For the text-containing cell, return its midpoint in [X, Y] coordinate format. 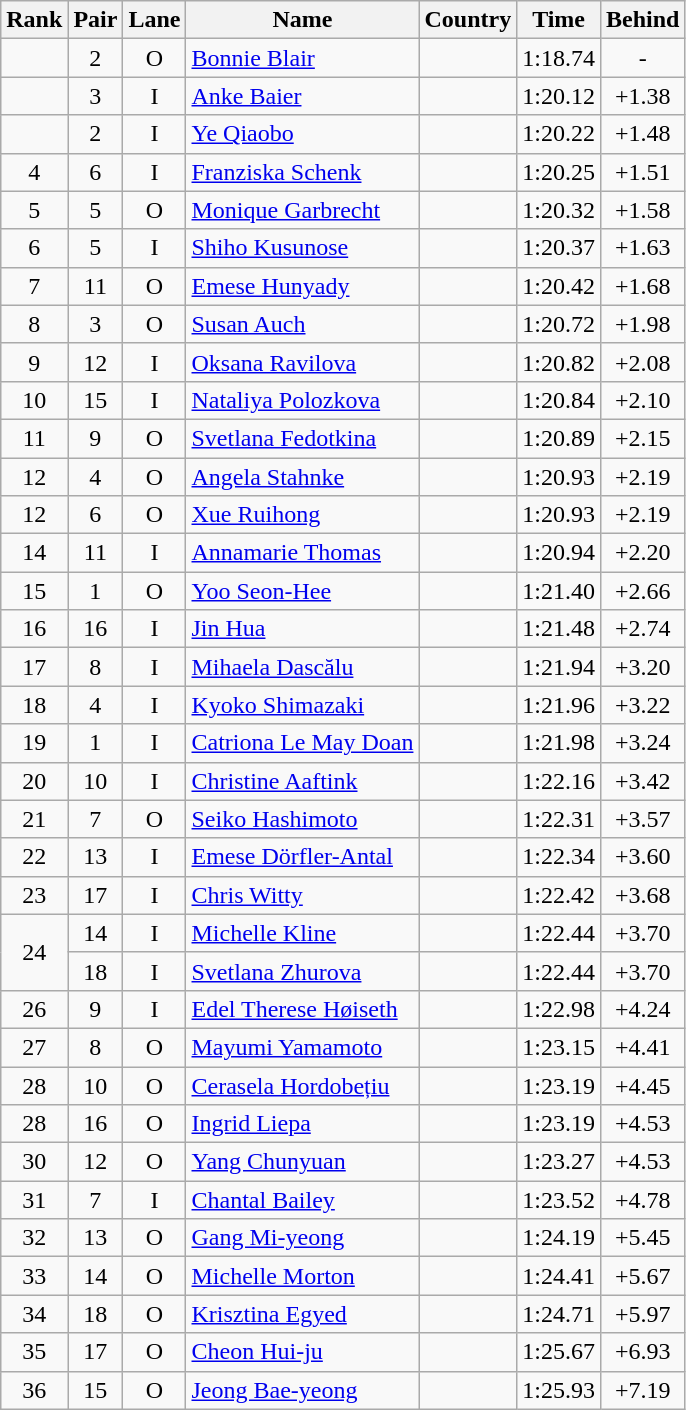
+3.68 [642, 895]
+1.68 [642, 286]
Xue Ruihong [302, 515]
+5.45 [642, 1238]
Mihaela Dascălu [302, 667]
Annamarie Thomas [302, 553]
+3.60 [642, 857]
Lane [154, 20]
Country [468, 20]
Krisztina Egyed [302, 1314]
32 [34, 1238]
+3.42 [642, 781]
Ingrid Liepa [302, 1124]
27 [34, 1047]
1:25.67 [559, 1352]
Emese Dörfler-Antal [302, 857]
1:21.96 [559, 705]
Pair [96, 20]
+3.22 [642, 705]
1:20.25 [559, 172]
1:21.40 [559, 591]
1:21.98 [559, 743]
Mayumi Yamamoto [302, 1047]
1:18.74 [559, 58]
1:25.93 [559, 1390]
Yoo Seon-Hee [302, 591]
1:20.42 [559, 286]
1:20.84 [559, 400]
33 [34, 1276]
Shiho Kusunose [302, 248]
1:22.31 [559, 819]
Ye Qiaobo [302, 134]
1:20.12 [559, 96]
1:24.19 [559, 1238]
1:20.22 [559, 134]
+1.51 [642, 172]
1:23.52 [559, 1200]
+6.93 [642, 1352]
+1.48 [642, 134]
+4.24 [642, 1009]
+1.98 [642, 324]
1:23.27 [559, 1162]
Michelle Morton [302, 1276]
1:22.98 [559, 1009]
Christine Aaftink [302, 781]
23 [34, 895]
21 [34, 819]
Behind [642, 20]
34 [34, 1314]
Kyoko Shimazaki [302, 705]
Michelle Kline [302, 933]
Bonnie Blair [302, 58]
+1.58 [642, 210]
+2.08 [642, 362]
1:20.89 [559, 438]
26 [34, 1009]
+4.78 [642, 1200]
+3.57 [642, 819]
Svetlana Zhurova [302, 971]
+7.19 [642, 1390]
1:21.48 [559, 629]
Chris Witty [302, 895]
1:22.16 [559, 781]
Oksana Ravilova [302, 362]
35 [34, 1352]
Edel Therese Høiseth [302, 1009]
1:21.94 [559, 667]
Anke Baier [302, 96]
24 [34, 952]
Yang Chunyuan [302, 1162]
1:20.32 [559, 210]
Cheon Hui-ju [302, 1352]
+1.63 [642, 248]
+3.20 [642, 667]
+4.45 [642, 1085]
1:20.37 [559, 248]
36 [34, 1390]
1:24.41 [559, 1276]
Jin Hua [302, 629]
Susan Auch [302, 324]
1:22.34 [559, 857]
Emese Hunyady [302, 286]
+4.41 [642, 1047]
+2.20 [642, 553]
Catriona Le May Doan [302, 743]
1:20.94 [559, 553]
+1.38 [642, 96]
+2.10 [642, 400]
Chantal Bailey [302, 1200]
1:20.72 [559, 324]
1:23.15 [559, 1047]
Monique Garbrecht [302, 210]
Name [302, 20]
Gang Mi-yeong [302, 1238]
Rank [34, 20]
+2.74 [642, 629]
Jeong Bae-yeong [302, 1390]
Angela Stahnke [302, 477]
Franziska Schenk [302, 172]
Cerasela Hordobețiu [302, 1085]
- [642, 58]
1:22.42 [559, 895]
+3.24 [642, 743]
1:24.71 [559, 1314]
Svetlana Fedotkina [302, 438]
Time [559, 20]
22 [34, 857]
30 [34, 1162]
31 [34, 1200]
Nataliya Polozkova [302, 400]
1:20.82 [559, 362]
19 [34, 743]
+5.67 [642, 1276]
Seiko Hashimoto [302, 819]
20 [34, 781]
+5.97 [642, 1314]
+2.15 [642, 438]
+2.66 [642, 591]
